Scan for the cell matching the given text and deliver its (x, y) coordinate at center. 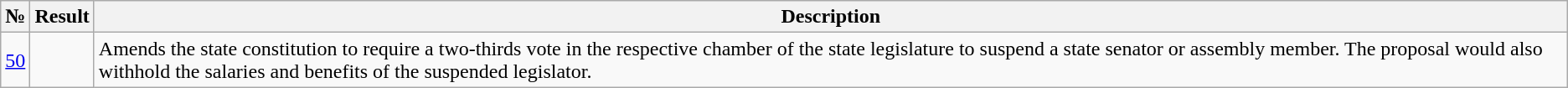
Result (62, 17)
Description (831, 17)
№ (15, 17)
50 (15, 60)
